Detect which cell encompasses the target text, then output its (X, Y) center coordinate. 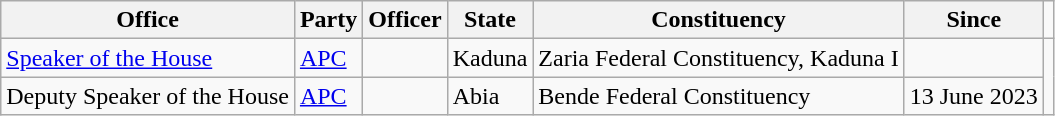
13 June 2023 (974, 96)
State (490, 20)
Party (328, 20)
Bende Federal Constituency (718, 96)
Zaria Federal Constituency, Kaduna I (718, 58)
Officer (405, 20)
Office (148, 20)
Since (974, 20)
Constituency (718, 20)
Abia (490, 96)
Kaduna (490, 58)
Speaker of the House (148, 58)
Deputy Speaker of the House (148, 96)
